Return (X, Y) of the center of cell containing provided text 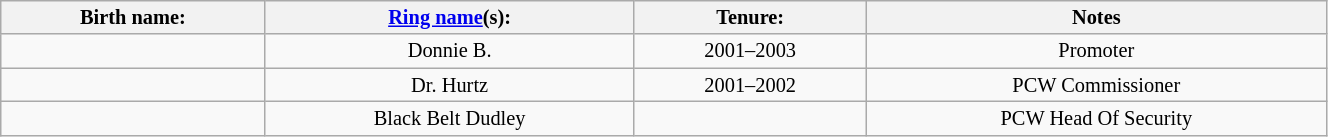
PCW Commissioner (1096, 85)
Ring name(s): (450, 17)
Tenure: (750, 17)
Notes (1096, 17)
Dr. Hurtz (450, 85)
2001–2003 (750, 51)
2001–2002 (750, 85)
Donnie B. (450, 51)
Birth name: (133, 17)
PCW Head Of Security (1096, 118)
Black Belt Dudley (450, 118)
Promoter (1096, 51)
